Locate the cell with the specified text and output its (x, y) center coordinate. 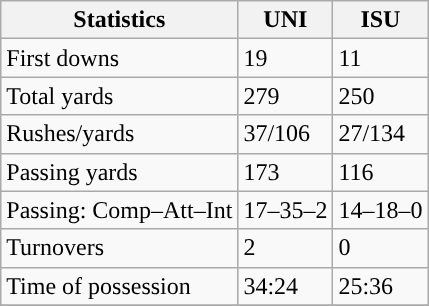
UNI (286, 20)
0 (380, 248)
Passing: Comp–Att–Int (120, 210)
ISU (380, 20)
116 (380, 172)
17–35–2 (286, 210)
11 (380, 58)
Time of possession (120, 286)
173 (286, 172)
2 (286, 248)
Passing yards (120, 172)
Total yards (120, 96)
Turnovers (120, 248)
First downs (120, 58)
Statistics (120, 20)
19 (286, 58)
25:36 (380, 286)
250 (380, 96)
27/134 (380, 134)
279 (286, 96)
37/106 (286, 134)
34:24 (286, 286)
Rushes/yards (120, 134)
14–18–0 (380, 210)
